Return [x, y] of the center of cell containing provided text 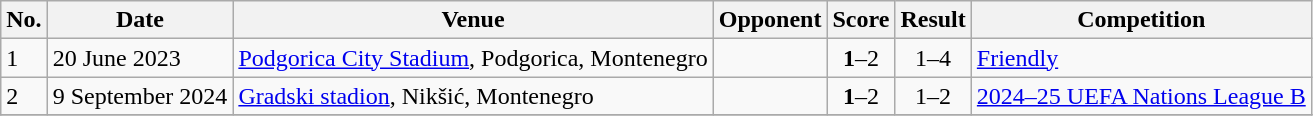
Venue [473, 20]
2 [24, 96]
Date [140, 20]
1–4 [933, 58]
Gradski stadion, Nikšić, Montenegro [473, 96]
9 September 2024 [140, 96]
Score [861, 20]
20 June 2023 [140, 58]
Result [933, 20]
Opponent [770, 20]
No. [24, 20]
Competition [1141, 20]
Podgorica City Stadium, Podgorica, Montenegro [473, 58]
1 [24, 58]
Friendly [1141, 58]
2024–25 UEFA Nations League B [1141, 96]
